Search for the cell housing the specified text and yield its (x, y) center coordinate. 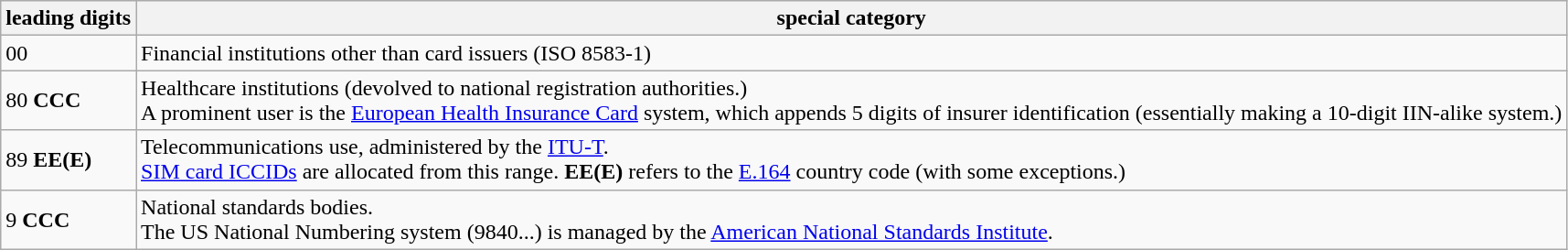
National standards bodies.The US National Numbering system (9840...) is managed by the American National Standards Institute. (852, 220)
80 CCC (69, 101)
89 EE(E) (69, 159)
9 CCC (69, 220)
Financial institutions other than card issuers (ISO 8583-1) (852, 53)
special category (852, 18)
leading digits (69, 18)
00 (69, 53)
